Return [X, Y] of the center of cell containing provided text 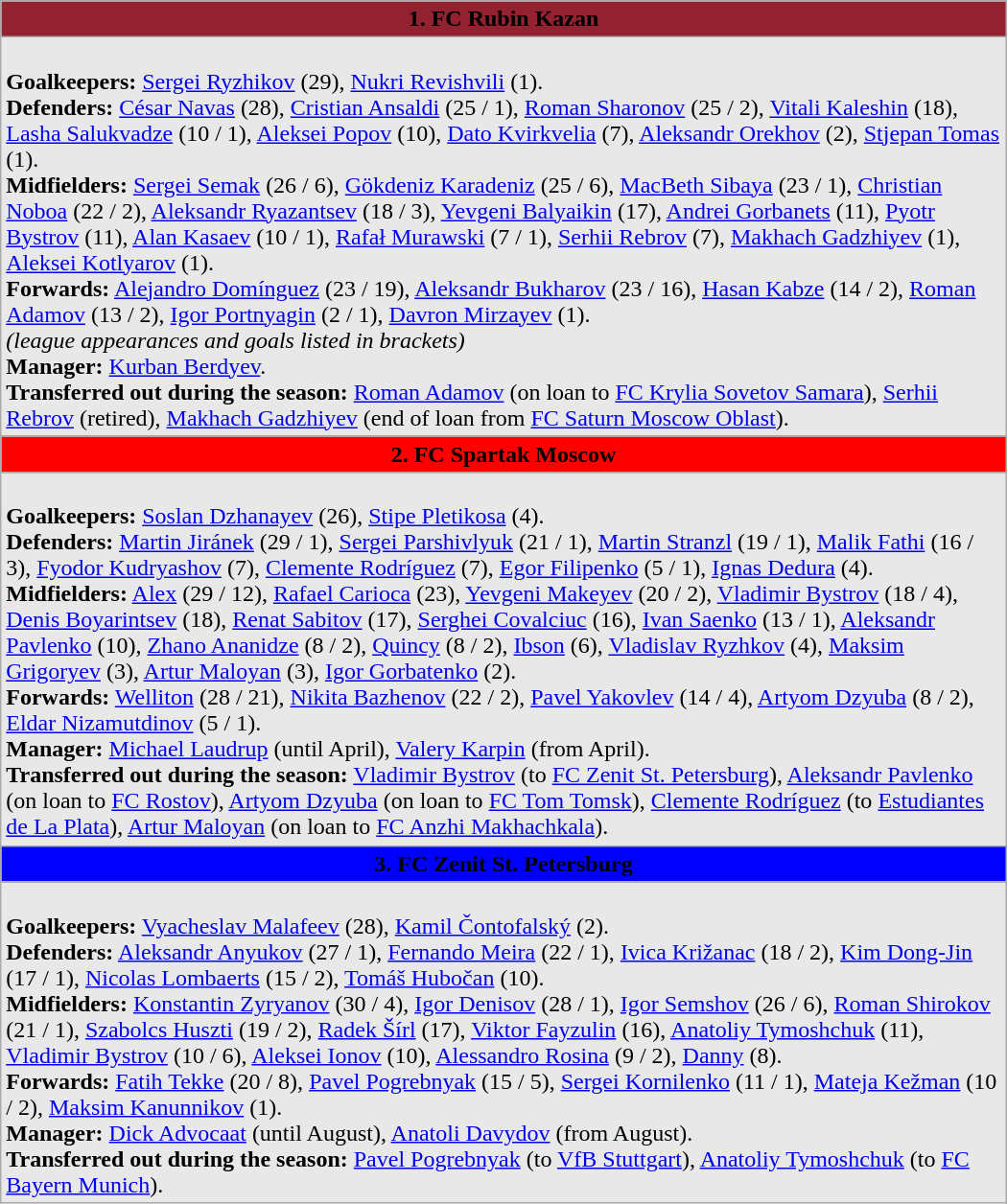
1. FC Rubin Kazan [503, 19]
3. FC Zenit St. Petersburg [503, 864]
2. FC Spartak Moscow [503, 454]
